Return the [X, Y] coordinate for the center point of the cell that contains the specified text.  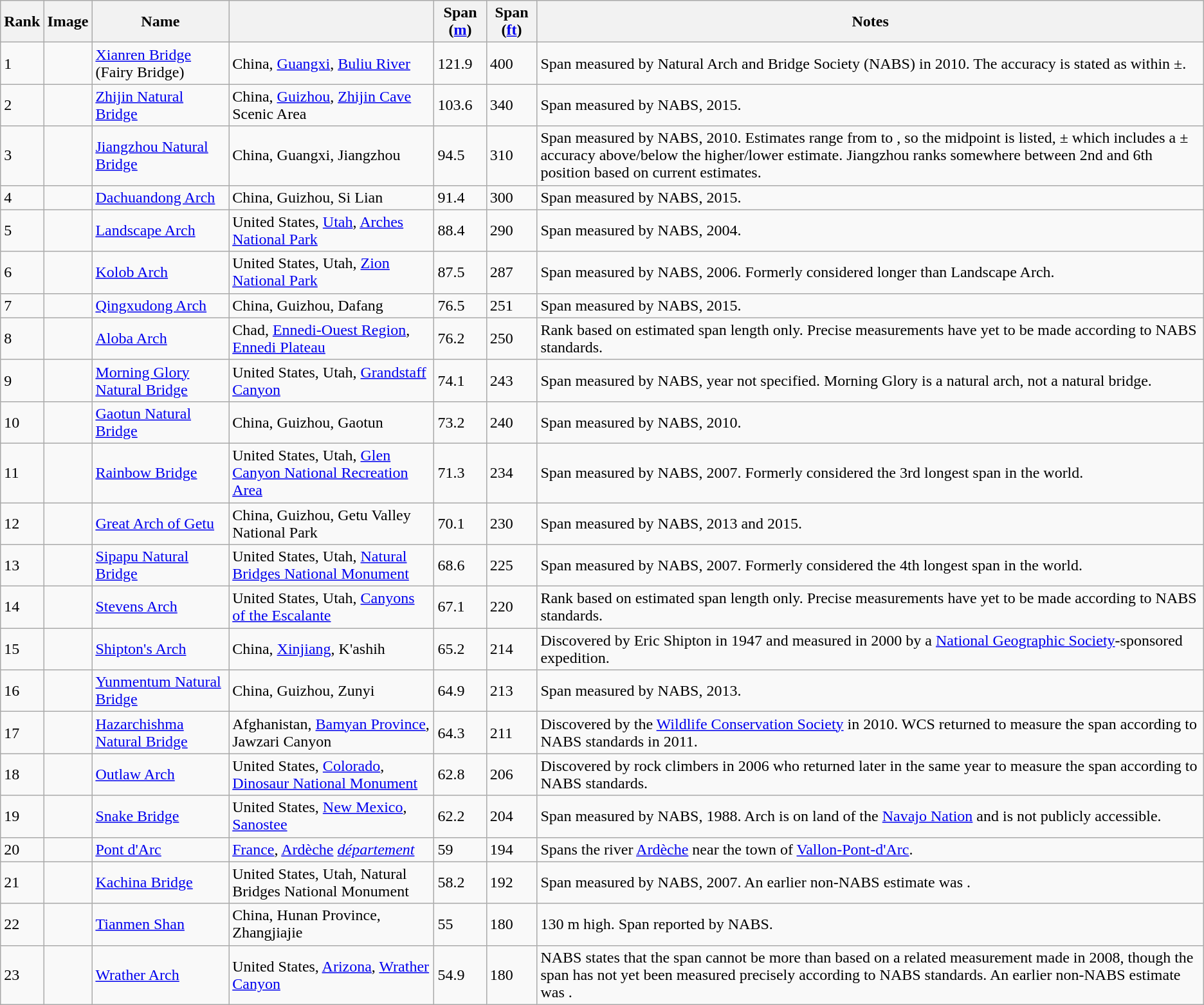
62.8 [461, 774]
225 [512, 566]
55 [461, 925]
China, Guizhou, Si Lian [332, 197]
12 [22, 523]
Jiangzhou Natural Bridge [161, 156]
China, Guizhou, Getu Valley National Park [332, 523]
China, Guizhou, Zunyi [332, 691]
United States, Utah, Canyons of the Escalante [332, 607]
1 [22, 63]
64.9 [461, 691]
13 [22, 566]
Span (m) [461, 22]
91.4 [461, 197]
230 [512, 523]
16 [22, 691]
64.3 [461, 733]
3 [22, 156]
China, Guizhou, Zhijin Cave Scenic Area [332, 105]
94.5 [461, 156]
7 [22, 305]
240 [512, 422]
Great Arch of Getu [161, 523]
Spans the river Ardèche near the town of Vallon-Pont-d'Arc. [870, 849]
68.6 [461, 566]
Tianmen Shan [161, 925]
Span measured by NABS, 2013 and 2015. [870, 523]
11 [22, 473]
20 [22, 849]
Kolob Arch [161, 273]
Span measured by NABS, 2007. An earlier non-NABS estimate was . [870, 882]
17 [22, 733]
China, Guizhou, Dafang [332, 305]
4 [22, 197]
5 [22, 230]
71.3 [461, 473]
United States, Utah, Arches National Park [332, 230]
22 [22, 925]
France, Ardèche département [332, 849]
Gaotun Natural Bridge [161, 422]
Qingxudong Arch [161, 305]
China, Guangxi, Buliu River [332, 63]
287 [512, 273]
10 [22, 422]
Aloba Arch [161, 338]
China, Guizhou, Gaotun [332, 422]
Rank [22, 22]
Discovered by the Wildlife Conservation Society in 2010. WCS returned to measure the span according to NABS standards in 2011. [870, 733]
214 [512, 649]
121.9 [461, 63]
59 [461, 849]
Shipton's Arch [161, 649]
Yunmentum Natural Bridge [161, 691]
United States, Utah, Glen Canyon National Recreation Area [332, 473]
Span measured by NABS, 2010. [870, 422]
251 [512, 305]
Stevens Arch [161, 607]
58.2 [461, 882]
Hazarchishma Natural Bridge [161, 733]
Span measured by NABS, year not specified. Morning Glory is a natural arch, not a natural bridge. [870, 381]
Span (ft) [512, 22]
Notes [870, 22]
243 [512, 381]
15 [22, 649]
204 [512, 817]
220 [512, 607]
76.5 [461, 305]
Pont d'Arc [161, 849]
18 [22, 774]
Morning Glory Natural Bridge [161, 381]
Dachuandong Arch [161, 197]
400 [512, 63]
23 [22, 975]
Wrather Arch [161, 975]
Kachina Bridge [161, 882]
United States, Utah, Zion National Park [332, 273]
213 [512, 691]
Span measured by NABS, 2007. Formerly considered the 4th longest span in the world. [870, 566]
Span measured by NABS, 2004. [870, 230]
United States, Arizona, Wrather Canyon [332, 975]
United States, Colorado, Dinosaur National Monument [332, 774]
Snake Bridge [161, 817]
Discovered by Eric Shipton in 1947 and measured in 2000 by a National Geographic Society-sponsored expedition. [870, 649]
340 [512, 105]
67.1 [461, 607]
Chad, Ennedi-Ouest Region, Ennedi Plateau [332, 338]
United States, Utah, Grandstaff Canyon [332, 381]
Afghanistan, Bamyan Province, Jawzari Canyon [332, 733]
Span measured by NABS, 2006. Formerly considered longer than Landscape Arch. [870, 273]
Landscape Arch [161, 230]
Discovered by rock climbers in 2006 who returned later in the same year to measure the span according to NABS standards. [870, 774]
Outlaw Arch [161, 774]
130 m high. Span reported by NABS. [870, 925]
6 [22, 273]
87.5 [461, 273]
74.1 [461, 381]
250 [512, 338]
194 [512, 849]
Span measured by Natural Arch and Bridge Society (NABS) in 2010. The accuracy is stated as within ±. [870, 63]
14 [22, 607]
Zhijin Natural Bridge [161, 105]
192 [512, 882]
19 [22, 817]
290 [512, 230]
Span measured by NABS, 2007. Formerly considered the 3rd longest span in the world. [870, 473]
76.2 [461, 338]
70.1 [461, 523]
54.9 [461, 975]
United States, New Mexico, Sanostee [332, 817]
73.2 [461, 422]
206 [512, 774]
211 [512, 733]
Xianren Bridge (Fairy Bridge) [161, 63]
62.2 [461, 817]
China, Hunan Province, Zhangjiajie [332, 925]
234 [512, 473]
9 [22, 381]
Sipapu Natural Bridge [161, 566]
Image [68, 22]
Rainbow Bridge [161, 473]
China, Xinjiang, K'ashih [332, 649]
Span measured by NABS, 2013. [870, 691]
21 [22, 882]
Name [161, 22]
65.2 [461, 649]
8 [22, 338]
China, Guangxi, Jiangzhou [332, 156]
2 [22, 105]
310 [512, 156]
300 [512, 197]
Span measured by NABS, 1988. Arch is on land of the Navajo Nation and is not publicly accessible. [870, 817]
88.4 [461, 230]
103.6 [461, 105]
